Find where the given text appears and provide that cell's center as [x, y] coordinate. 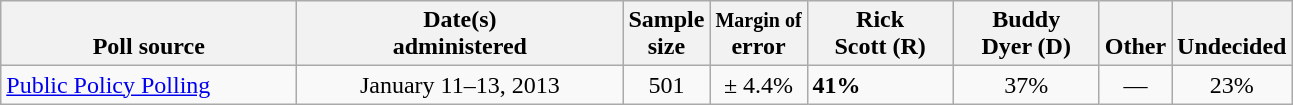
37% [1026, 85]
— [1135, 85]
501 [666, 85]
Public Policy Polling [149, 85]
Date(s)administered [460, 34]
Poll source [149, 34]
BuddyDyer (D) [1026, 34]
Samplesize [666, 34]
Margin oferror [758, 34]
23% [1232, 85]
January 11–13, 2013 [460, 85]
Undecided [1232, 34]
± 4.4% [758, 85]
RickScott (R) [880, 34]
Other [1135, 34]
41% [880, 85]
